Determine the (x, y) coordinate at the center of the cell enclosing the given text.  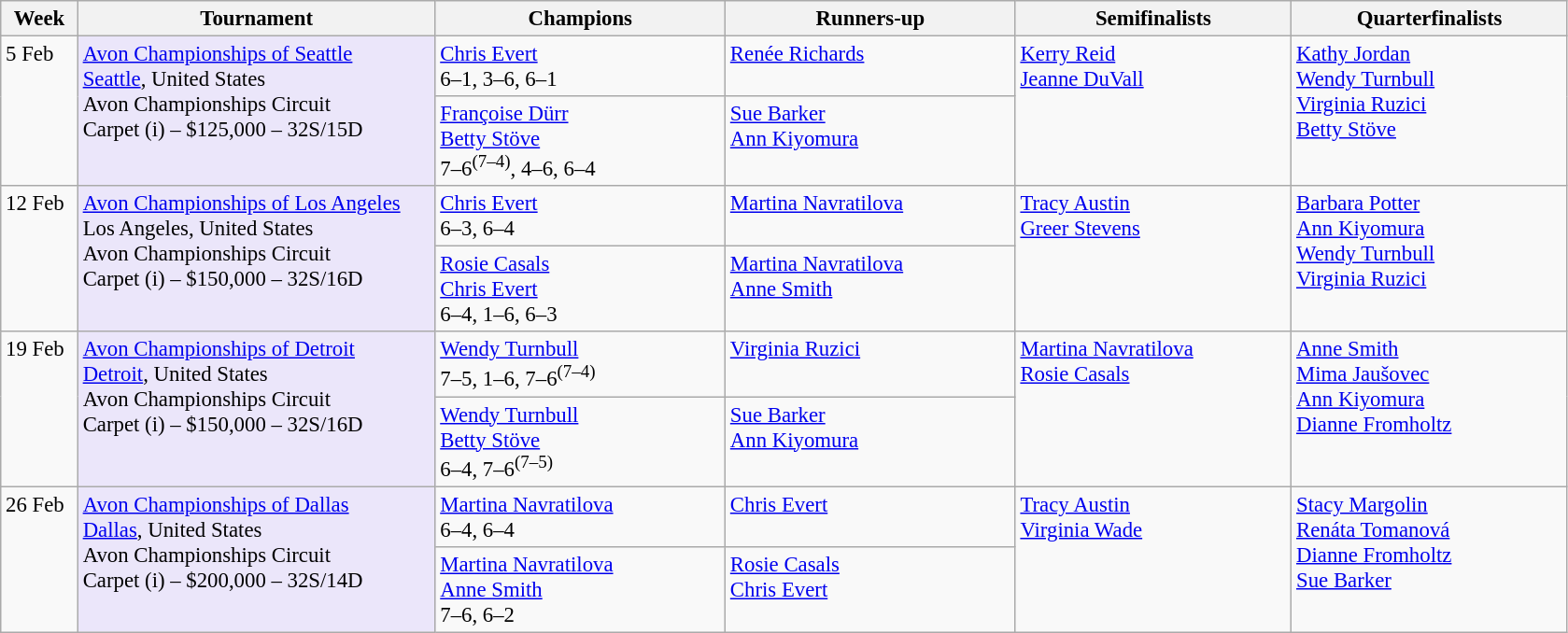
Wendy Turnbull7–5, 1–6, 7–6(7–4) (581, 364)
Anne Smith Mima Jaušovec Ann Kiyomura Dianne Fromholtz (1430, 409)
Françoise Dürr Betty Stöve 7–6(7–4), 4–6, 6–4 (581, 141)
Avon Championships of Detroit Detroit, United StatesAvon Championships CircuitCarpet (i) – $150,000 – 32S/16D (256, 409)
Chris Evert (870, 517)
26 Feb (39, 559)
Martina Navratilova Anne Smith7–6, 6–2 (581, 589)
Martina Navratilova6–4, 6–4 (581, 517)
Tracy Austin Virginia Wade (1153, 559)
Rosie Casals Chris Evert 6–4, 1–6, 6–3 (581, 289)
Martina Navratilova (870, 217)
5 Feb (39, 112)
Week (39, 19)
Quarterfinalists (1430, 19)
Stacy Margolin Renáta Tomanová Dianne Fromholtz Sue Barker (1430, 559)
Renée Richards (870, 67)
Kathy Jordan Wendy Turnbull Virginia Ruzici Betty Stöve (1430, 112)
Semifinalists (1153, 19)
19 Feb (39, 409)
Martina Navratilova Rosie Casals (1153, 409)
Wendy Turnbull Betty Stöve6–4, 7–6(7–5) (581, 442)
Barbara Potter Ann Kiyomura Wendy Turnbull Virginia Ruzici (1430, 259)
Martina Navratilova Anne Smith (870, 289)
Avon Championships of Los Angeles Los Angeles, United StatesAvon Championships CircuitCarpet (i) – $150,000 – 32S/16D (256, 259)
Champions (581, 19)
Runners-up (870, 19)
Virginia Ruzici (870, 364)
12 Feb (39, 259)
Rosie Casals Chris Evert (870, 589)
Avon Championships of Seattle Seattle, United StatesAvon Championships CircuitCarpet (i) – $125,000 – 32S/15D (256, 112)
Avon Championships of Dallas Dallas, United StatesAvon Championships CircuitCarpet (i) – $200,000 – 32S/14D (256, 559)
Tournament (256, 19)
Tracy Austin Greer Stevens (1153, 259)
Chris Evert6–1, 3–6, 6–1 (581, 67)
Chris Evert6–3, 6–4 (581, 217)
Kerry Reid Jeanne DuVall (1153, 112)
